Determine the [x, y] coordinate at the center of the cell enclosing the given text.  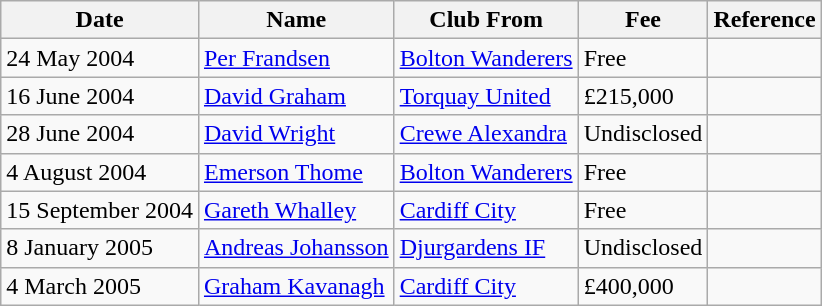
Djurgardens IF [486, 248]
Fee [643, 20]
Graham Kavanagh [296, 286]
Club From [486, 20]
Date [100, 20]
£400,000 [643, 286]
Reference [764, 20]
£215,000 [643, 96]
4 August 2004 [100, 172]
Per Frandsen [296, 58]
David Wright [296, 134]
15 September 2004 [100, 210]
Name [296, 20]
David Graham [296, 96]
4 March 2005 [100, 286]
Emerson Thome [296, 172]
Gareth Whalley [296, 210]
Crewe Alexandra [486, 134]
28 June 2004 [100, 134]
Andreas Johansson [296, 248]
16 June 2004 [100, 96]
24 May 2004 [100, 58]
Torquay United [486, 96]
8 January 2005 [100, 248]
